Extract the (x, y) coordinate from the center of the cell holding the provided text.  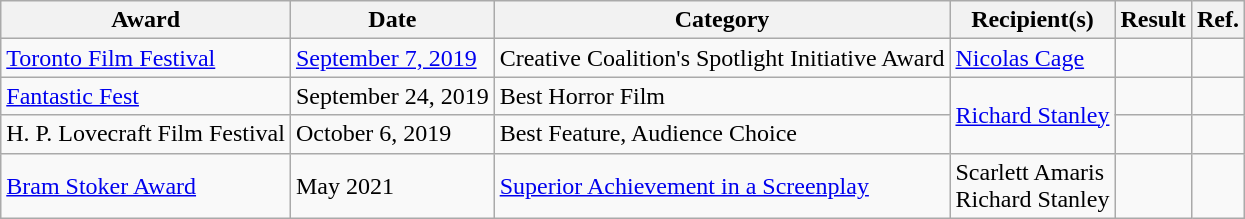
Date (392, 20)
Best Horror Film (722, 96)
October 6, 2019 (392, 134)
Superior Achievement in a Screenplay (722, 186)
Category (722, 20)
Scarlett AmarisRichard Stanley (1032, 186)
Richard Stanley (1032, 115)
Creative Coalition's Spotlight Initiative Award (722, 58)
Award (146, 20)
September 24, 2019 (392, 96)
Result (1153, 20)
Bram Stoker Award (146, 186)
September 7, 2019 (392, 58)
Nicolas Cage (1032, 58)
Best Feature, Audience Choice (722, 134)
H. P. Lovecraft Film Festival (146, 134)
May 2021 (392, 186)
Recipient(s) (1032, 20)
Ref. (1218, 20)
Fantastic Fest (146, 96)
Toronto Film Festival (146, 58)
